Pinpoint the cell where the given text exists, returning its (x, y) midpoint coordinate. 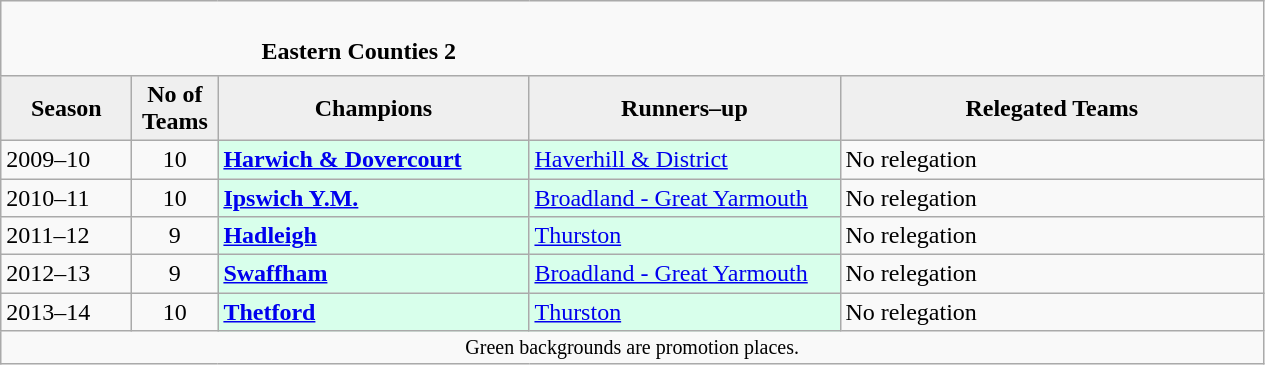
Runners–up (684, 108)
Haverhill & District (684, 159)
2011–12 (66, 236)
2013–14 (66, 312)
2012–13 (66, 274)
Thetford (374, 312)
Champions (374, 108)
Ipswich Y.M. (374, 197)
Swaffham (374, 274)
Green backgrounds are promotion places. (632, 348)
2009–10 (66, 159)
Relegated Teams (1052, 108)
No of Teams (175, 108)
Season (66, 108)
2010–11 (66, 197)
Harwich & Dovercourt (374, 159)
Hadleigh (374, 236)
